For the text-containing cell, return its midpoint in (x, y) coordinate format. 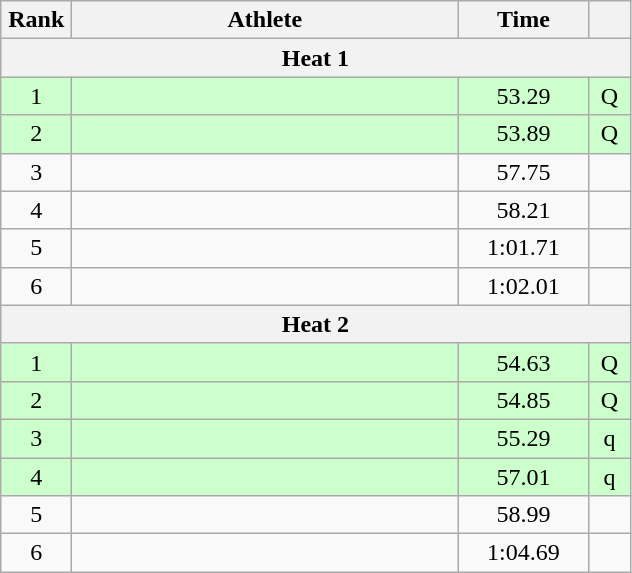
Heat 1 (316, 58)
57.75 (524, 172)
54.85 (524, 400)
Rank (36, 20)
58.99 (524, 515)
53.89 (524, 134)
Heat 2 (316, 324)
Time (524, 20)
1:04.69 (524, 553)
58.21 (524, 210)
Athlete (265, 20)
55.29 (524, 438)
54.63 (524, 362)
53.29 (524, 96)
57.01 (524, 477)
1:01.71 (524, 248)
1:02.01 (524, 286)
